Capture the cell that displays the provided text and extract its [X, Y] central coordinate. 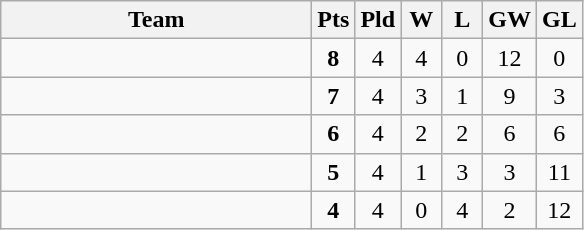
7 [334, 96]
8 [334, 58]
Pts [334, 20]
W [422, 20]
GL [559, 20]
Team [156, 20]
GW [510, 20]
9 [510, 96]
Pld [378, 20]
L [462, 20]
5 [334, 172]
11 [559, 172]
